Extract the [x, y] coordinate from the center of the cell holding the provided text.  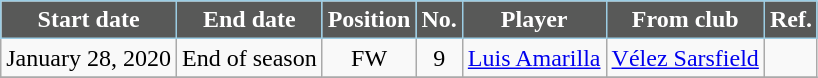
Luis Amarilla [534, 58]
Player [534, 20]
No. [439, 20]
From club [685, 20]
Start date [89, 20]
January 28, 2020 [89, 58]
FW [369, 58]
Position [369, 20]
Ref. [790, 20]
Vélez Sarsfield [685, 58]
End of season [249, 58]
End date [249, 20]
9 [439, 58]
